Output the [x, y] coordinate of the center of the cell containing the given text.  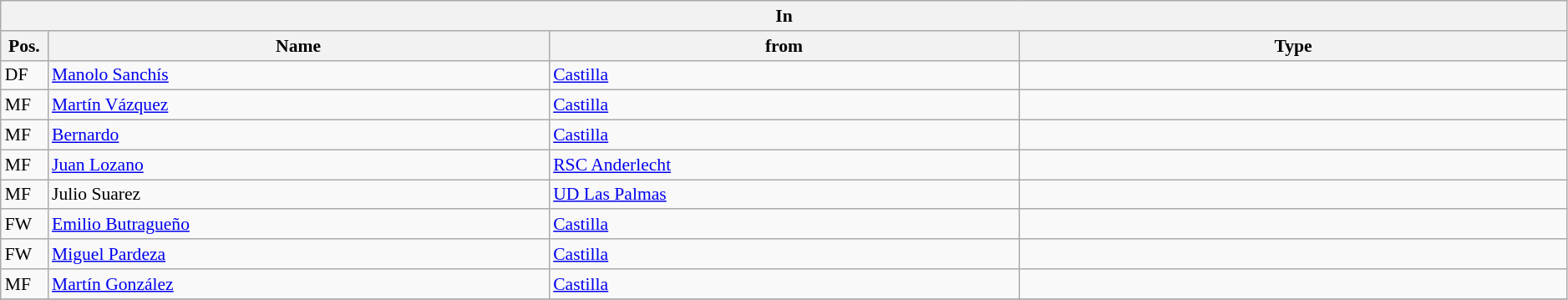
Manolo Sanchís [298, 75]
Name [298, 46]
DF [24, 75]
Martín González [298, 284]
Julio Suarez [298, 195]
Juan Lozano [298, 165]
Bernardo [298, 135]
Type [1293, 46]
Miguel Pardeza [298, 254]
UD Las Palmas [784, 195]
Emilio Butragueño [298, 225]
RSC Anderlecht [784, 165]
Martín Vázquez [298, 105]
In [784, 16]
from [784, 46]
Pos. [24, 46]
